Return [X, Y] of the center of cell containing provided text 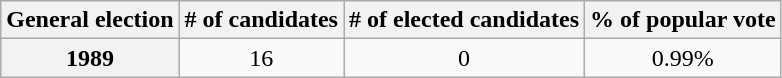
16 [261, 58]
# of candidates [261, 20]
1989 [90, 58]
General election [90, 20]
0.99% [684, 58]
# of elected candidates [464, 20]
0 [464, 58]
% of popular vote [684, 20]
